From the cell containing the given text, extract its center point as (x, y) coordinate. 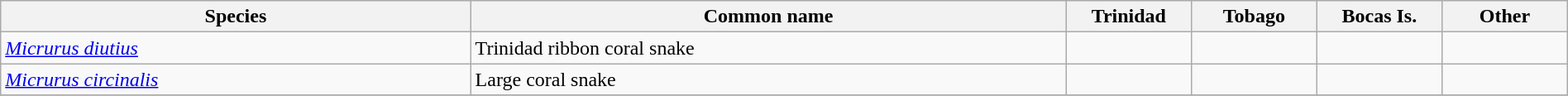
Bocas Is. (1379, 17)
Trinidad ribbon coral snake (768, 48)
Common name (768, 17)
Micrurus circinalis (236, 79)
Other (1505, 17)
Micrurus diutius (236, 48)
Tobago (1255, 17)
Large coral snake (768, 79)
Species (236, 17)
Trinidad (1129, 17)
